Return the [x, y] coordinate for the center point of the cell that contains the specified text.  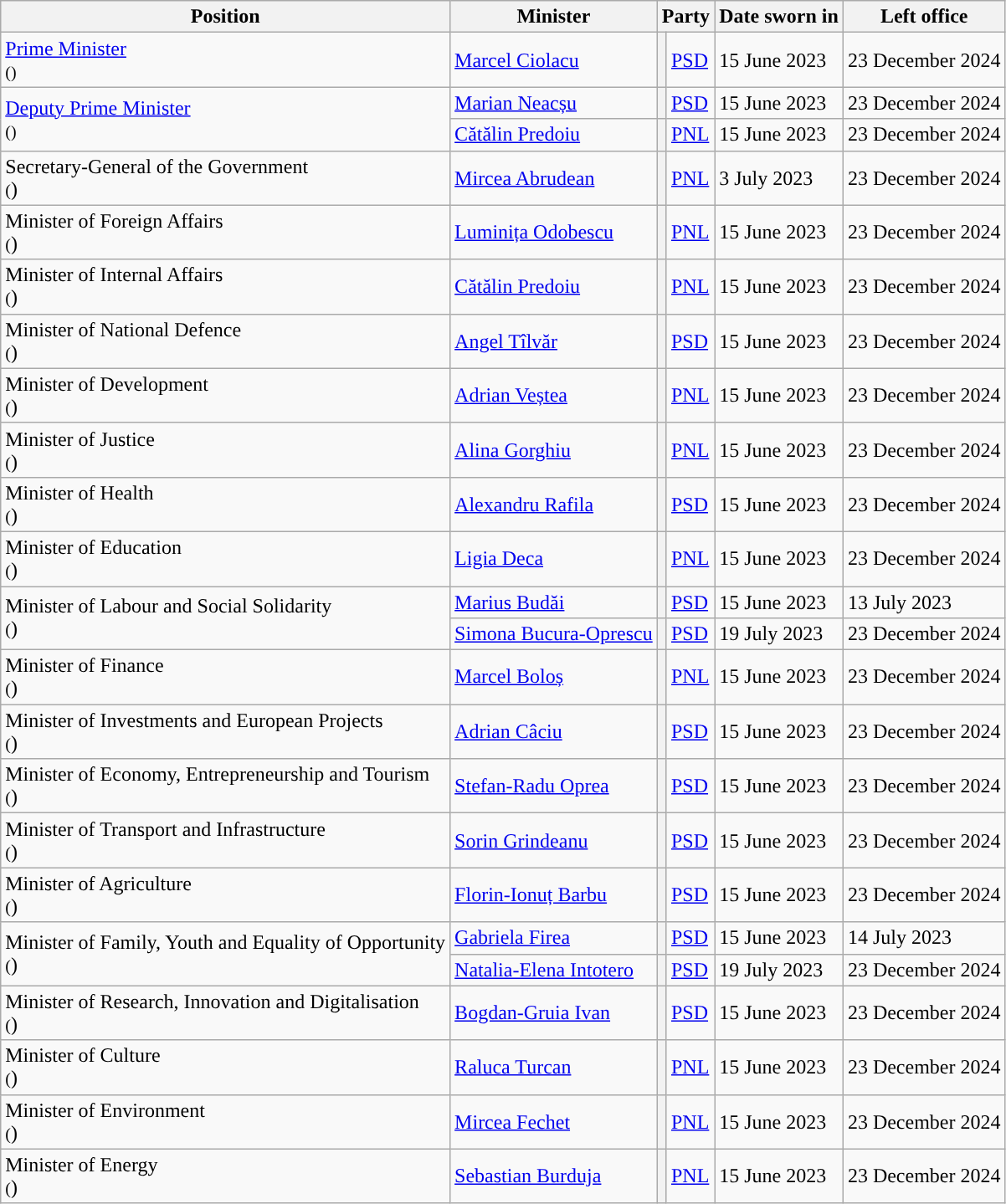
Minister of Finance() [226, 678]
Sorin Grindeanu [554, 840]
Deputy Prime Minister() [226, 119]
Minister of Internal Affairs() [226, 286]
Alina Gorghiu [554, 450]
Minister [554, 17]
Date sworn in [779, 17]
Secretary-General of the Government() [226, 177]
Marius Budăi [554, 602]
Minister of Investments and European Projects() [226, 731]
Left office [924, 17]
Minister of Family, Youth and Equality of Opportunity() [226, 954]
Minister of Health() [226, 504]
14 July 2023 [924, 938]
Angel Tîlvăr [554, 341]
Mircea Fechet [554, 1121]
Minister of Environment() [226, 1121]
Mircea Abrudean [554, 177]
Florin-Ionuț Barbu [554, 895]
Stefan-Radu Oprea [554, 786]
3 July 2023 [779, 177]
Raluca Turcan [554, 1068]
Minister of Culture() [226, 1068]
13 July 2023 [924, 602]
Minister of National Defence() [226, 341]
Position [226, 17]
Ligia Deca [554, 559]
Minister of Transport and Infrastructure() [226, 840]
Simona Bucura-Oprescu [554, 634]
Party [685, 17]
Alexandru Rafila [554, 504]
Minister of Development() [226, 395]
Marian Neacșu [554, 103]
Minister of Labour and Social Solidarity() [226, 617]
Sebastian Burduja [554, 1176]
Marcel Ciolacu [554, 60]
Luminița Odobescu [554, 233]
Minister of Research, Innovation and Digitalisation() [226, 1012]
Minister of Energy() [226, 1176]
Marcel Boloș [554, 678]
Minister of Foreign Affairs() [226, 233]
Minister of Education() [226, 559]
Minister of Justice() [226, 450]
Prime Minister() [226, 60]
Adrian Veștea [554, 395]
Minister of Economy, Entrepreneurship and Tourism() [226, 786]
Natalia-Elena Intotero [554, 970]
Adrian Câciu [554, 731]
Gabriela Firea [554, 938]
Minister of Agriculture() [226, 895]
Bogdan-Gruia Ivan [554, 1012]
